Detect which cell encompasses the target text, then output its [x, y] center coordinate. 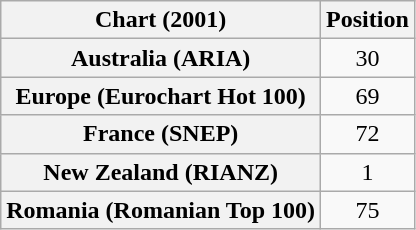
1 [368, 172]
Chart (2001) [161, 20]
72 [368, 134]
Europe (Eurochart Hot 100) [161, 96]
Romania (Romanian Top 100) [161, 210]
Position [368, 20]
France (SNEP) [161, 134]
New Zealand (RIANZ) [161, 172]
75 [368, 210]
Australia (ARIA) [161, 58]
69 [368, 96]
30 [368, 58]
